Find where the given text appears and provide that cell's center as (X, Y) coordinate. 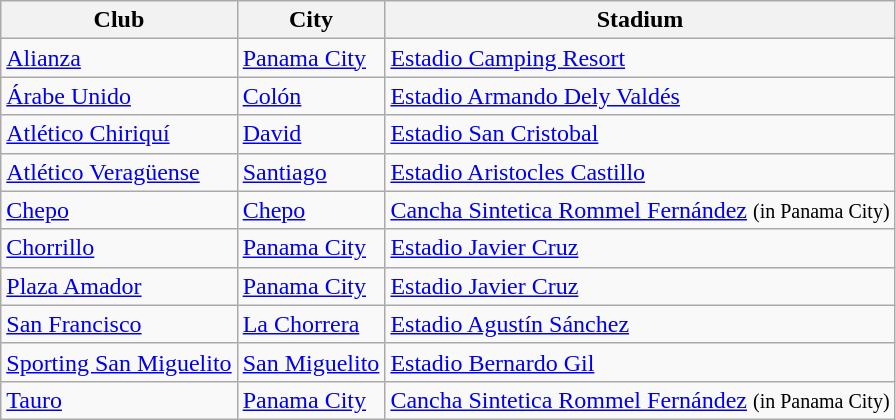
Estadio Armando Dely Valdés (640, 96)
Stadium (640, 20)
Sporting San Miguelito (119, 362)
Atlético Chiriquí (119, 134)
San Francisco (119, 324)
Estadio Camping Resort (640, 58)
Club (119, 20)
Chorrillo (119, 248)
David (311, 134)
Colón (311, 96)
San Miguelito (311, 362)
Santiago (311, 172)
La Chorrera (311, 324)
City (311, 20)
Árabe Unido (119, 96)
Estadio Bernardo Gil (640, 362)
Estadio Agustín Sánchez (640, 324)
Atlético Veragüense (119, 172)
Estadio San Cristobal (640, 134)
Plaza Amador (119, 286)
Alianza (119, 58)
Estadio Aristocles Castillo (640, 172)
Tauro (119, 400)
